Return the (X, Y) coordinate for the center point of the cell that contains the specified text.  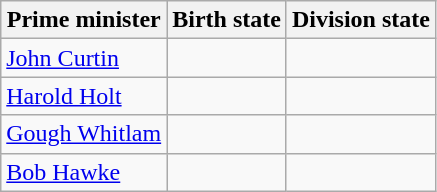
Prime minister (84, 20)
Bob Hawke (84, 172)
John Curtin (84, 58)
Birth state (227, 20)
Division state (360, 20)
Gough Whitlam (84, 134)
Harold Holt (84, 96)
